Return (x, y) of the center of cell containing provided text 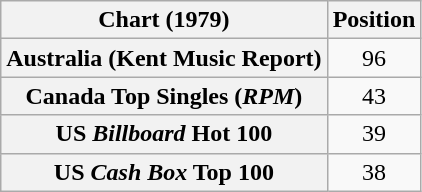
38 (374, 172)
Canada Top Singles (RPM) (164, 96)
Australia (Kent Music Report) (164, 58)
Chart (1979) (164, 20)
US Billboard Hot 100 (164, 134)
Position (374, 20)
39 (374, 134)
US Cash Box Top 100 (164, 172)
96 (374, 58)
43 (374, 96)
